For the text-containing cell, return its midpoint in (X, Y) coordinate format. 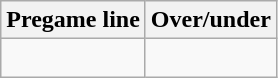
Over/under (210, 20)
Pregame line (74, 20)
